Find where the given text appears and provide that cell's center as (x, y) coordinate. 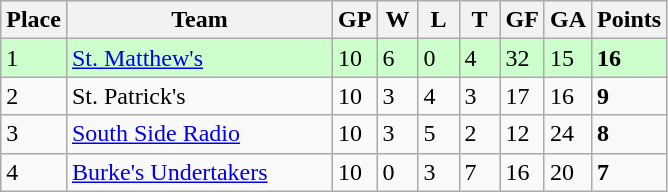
St. Matthew's (199, 58)
GF (522, 20)
5 (438, 134)
8 (630, 134)
GP (355, 20)
Burke's Undertakers (199, 172)
GA (568, 20)
Place (34, 20)
20 (568, 172)
24 (568, 134)
1 (34, 58)
15 (568, 58)
W (398, 20)
9 (630, 96)
17 (522, 96)
St. Patrick's (199, 96)
6 (398, 58)
12 (522, 134)
32 (522, 58)
Team (199, 20)
L (438, 20)
T (480, 20)
South Side Radio (199, 134)
Points (630, 20)
